Output the [X, Y] coordinate of the center of the cell containing the given text.  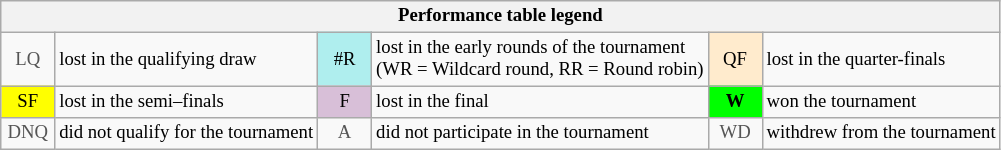
DNQ [28, 134]
lost in the qualifying draw [186, 60]
LQ [28, 60]
WD [735, 134]
won the tournament [881, 102]
A [345, 134]
lost in the semi–finals [186, 102]
F [345, 102]
SF [28, 102]
lost in the early rounds of the tournament(WR = Wildcard round, RR = Round robin) [540, 60]
W [735, 102]
lost in the quarter-finals [881, 60]
did not participate in the tournament [540, 134]
lost in the final [540, 102]
#R [345, 60]
Performance table legend [500, 16]
did not qualify for the tournament [186, 134]
QF [735, 60]
withdrew from the tournament [881, 134]
